For the text-containing cell, return its midpoint in [x, y] coordinate format. 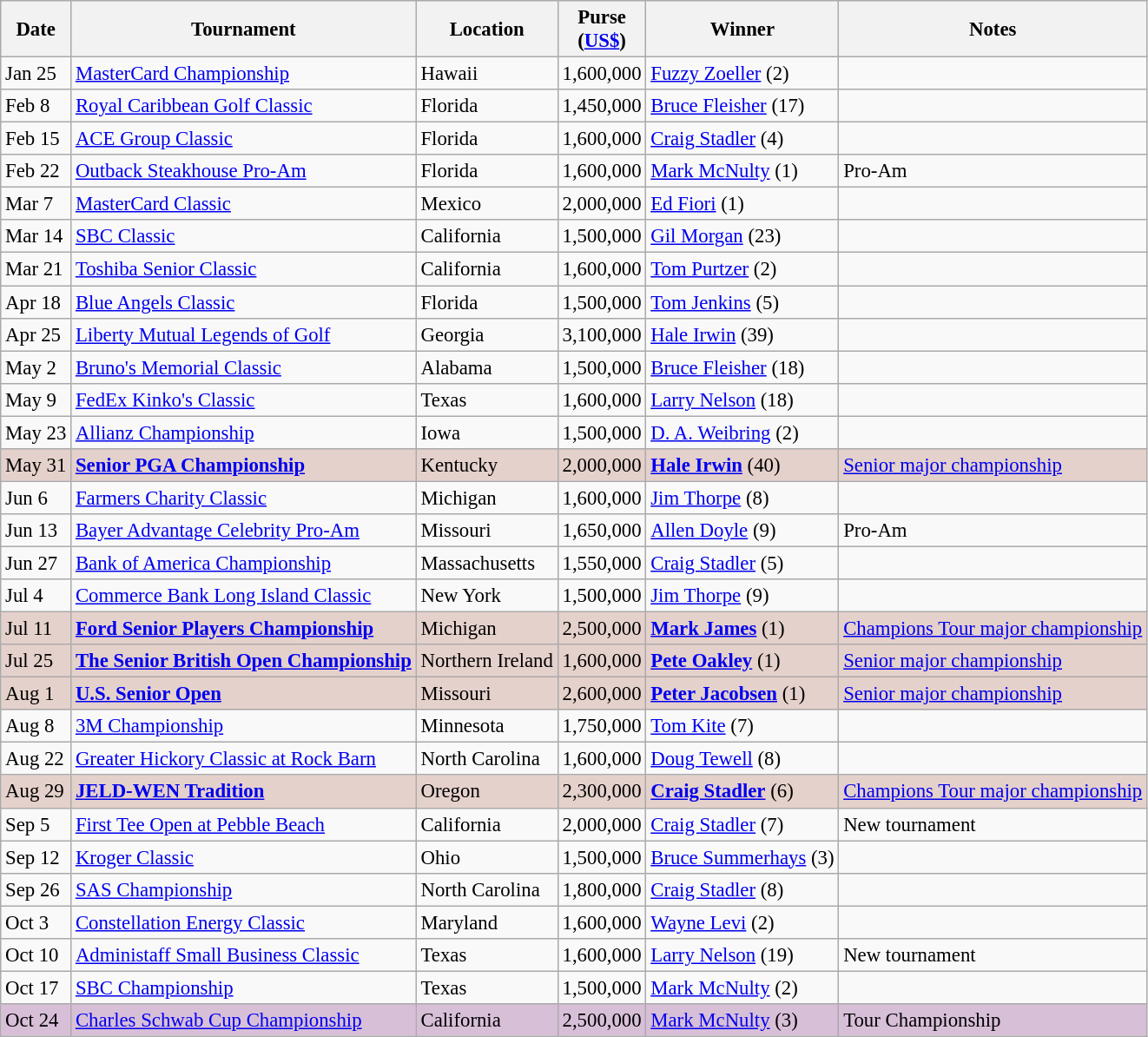
Larry Nelson (19) [742, 955]
D. A. Weibring (2) [742, 433]
Sep 12 [36, 857]
Craig Stadler (7) [742, 824]
Mark McNulty (3) [742, 1020]
Minnesota [486, 726]
Bank of America Championship [244, 563]
Aug 22 [36, 759]
Jun 6 [36, 498]
Mar 7 [36, 204]
SAS Championship [244, 889]
ACE Group Classic [244, 139]
May 9 [36, 400]
Commerce Bank Long Island Classic [244, 596]
U.S. Senior Open [244, 694]
Senior PGA Championship [244, 466]
1,450,000 [602, 106]
Jul 4 [36, 596]
Gil Morgan (23) [742, 237]
Royal Caribbean Golf Classic [244, 106]
Oct 17 [36, 987]
Aug 29 [36, 792]
Greater Hickory Classic at Rock Barn [244, 759]
Administaff Small Business Classic [244, 955]
Blue Angels Classic [244, 302]
Farmers Charity Classic [244, 498]
Feb 22 [36, 171]
Massachusetts [486, 563]
3,100,000 [602, 334]
Hale Irwin (40) [742, 466]
SBC Championship [244, 987]
Tour Championship [993, 1020]
Bruno's Memorial Classic [244, 367]
Toshiba Senior Classic [244, 269]
Larry Nelson (18) [742, 400]
Oregon [486, 792]
Jun 13 [36, 531]
Maryland [486, 922]
Allianz Championship [244, 433]
SBC Classic [244, 237]
Kentucky [486, 466]
Allen Doyle (9) [742, 531]
Ohio [486, 857]
Craig Stadler (4) [742, 139]
Feb 15 [36, 139]
Mark McNulty (1) [742, 171]
Georgia [486, 334]
1,750,000 [602, 726]
1,800,000 [602, 889]
2,600,000 [602, 694]
Pete Oakley (1) [742, 661]
Bayer Advantage Celebrity Pro-Am [244, 531]
Craig Stadler (6) [742, 792]
Apr 25 [36, 334]
Mark James (1) [742, 629]
Ed Fiori (1) [742, 204]
Tom Purtzer (2) [742, 269]
New York [486, 596]
Apr 18 [36, 302]
Craig Stadler (8) [742, 889]
Mark McNulty (2) [742, 987]
Ford Senior Players Championship [244, 629]
Tom Jenkins (5) [742, 302]
Sep 26 [36, 889]
Jim Thorpe (8) [742, 498]
Mar 14 [36, 237]
Tournament [244, 30]
May 31 [36, 466]
1,650,000 [602, 531]
Oct 3 [36, 922]
Aug 8 [36, 726]
May 2 [36, 367]
Jim Thorpe (9) [742, 596]
Iowa [486, 433]
Jul 11 [36, 629]
Hawaii [486, 74]
Jan 25 [36, 74]
Mar 21 [36, 269]
Bruce Fleisher (18) [742, 367]
MasterCard Classic [244, 204]
Fuzzy Zoeller (2) [742, 74]
Jun 27 [36, 563]
Kroger Classic [244, 857]
Tom Kite (7) [742, 726]
Date [36, 30]
Oct 24 [36, 1020]
1,550,000 [602, 563]
MasterCard Championship [244, 74]
Location [486, 30]
First Tee Open at Pebble Beach [244, 824]
Outback Steakhouse Pro-Am [244, 171]
Notes [993, 30]
Jul 25 [36, 661]
Bruce Summerhays (3) [742, 857]
Craig Stadler (5) [742, 563]
Sep 5 [36, 824]
Hale Irwin (39) [742, 334]
Purse(US$) [602, 30]
FedEx Kinko's Classic [244, 400]
Doug Tewell (8) [742, 759]
The Senior British Open Championship [244, 661]
Peter Jacobsen (1) [742, 694]
3M Championship [244, 726]
Constellation Energy Classic [244, 922]
Alabama [486, 367]
Charles Schwab Cup Championship [244, 1020]
Wayne Levi (2) [742, 922]
Oct 10 [36, 955]
Northern Ireland [486, 661]
May 23 [36, 433]
Feb 8 [36, 106]
2,300,000 [602, 792]
Bruce Fleisher (17) [742, 106]
JELD-WEN Tradition [244, 792]
Aug 1 [36, 694]
Winner [742, 30]
Mexico [486, 204]
Liberty Mutual Legends of Golf [244, 334]
